From the cell containing the given text, extract its center point as [x, y] coordinate. 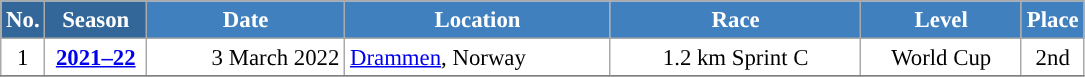
1 [23, 58]
Date [246, 20]
Season [96, 20]
No. [23, 20]
Drammen, Norway [478, 58]
Race [736, 20]
Level [942, 20]
1.2 km Sprint C [736, 58]
2021–22 [96, 58]
3 March 2022 [246, 58]
Place [1052, 20]
2nd [1052, 58]
World Cup [942, 58]
Location [478, 20]
